Extract the (X, Y) coordinate from the center of the cell holding the provided text.  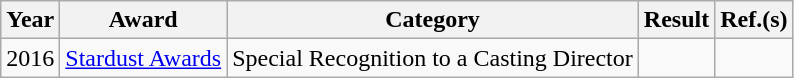
Ref.(s) (754, 20)
Stardust Awards (144, 58)
2016 (30, 58)
Result (676, 20)
Category (433, 20)
Year (30, 20)
Award (144, 20)
Special Recognition to a Casting Director (433, 58)
